From the cell containing the given text, extract its center point as [X, Y] coordinate. 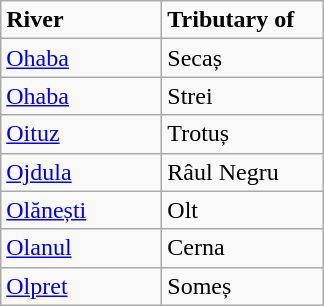
Olanul [82, 248]
Olpret [82, 286]
Râul Negru [242, 172]
Olt [242, 210]
Tributary of [242, 20]
Olănești [82, 210]
Secaș [242, 58]
Someș [242, 286]
River [82, 20]
Oituz [82, 134]
Ojdula [82, 172]
Strei [242, 96]
Cerna [242, 248]
Trotuș [242, 134]
